Capture the cell that displays the provided text and extract its [x, y] central coordinate. 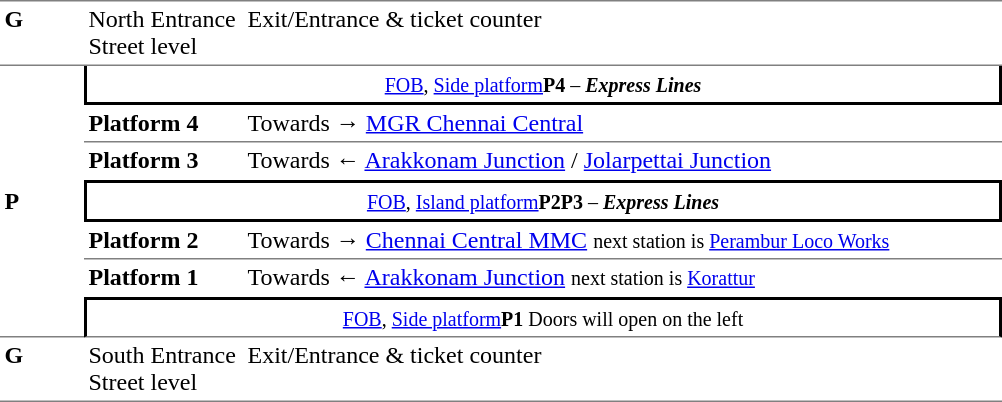
South Entrance Street level [164, 370]
Towards ← Arakkonam Junction next station is Korattur [622, 279]
North Entrance Street level [164, 33]
FOB, Side platformP4 – Express Lines [543, 86]
Towards → MGR Chennai Central [622, 124]
Platform 1 [164, 279]
P [42, 202]
Platform 4 [164, 124]
Towards → Chennai Central MMC next station is Perambur Loco Works [622, 241]
Towards ← Arakkonam Junction / Jolarpettai Junction [622, 161]
FOB, Island platformP2P3 – Express Lines [543, 201]
Platform 3 [164, 161]
FOB, Side platformP1 Doors will open on the left [543, 317]
Platform 2 [164, 241]
